Find where the given text appears and provide that cell's center as (X, Y) coordinate. 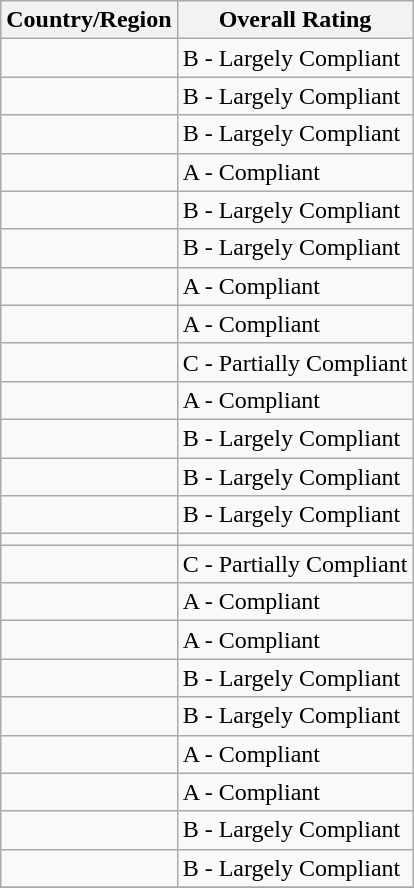
Country/Region (89, 20)
Overall Rating (295, 20)
